Return [X, Y] of the center of cell containing provided text 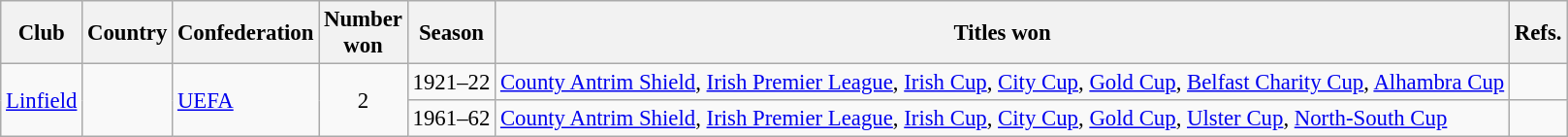
1921–22 [451, 83]
UEFA [246, 101]
Refs. [1538, 33]
Country [128, 33]
Linfield [42, 101]
Titles won [1003, 33]
County Antrim Shield, Irish Premier League, Irish Cup, City Cup, Gold Cup, Belfast Charity Cup, Alhambra Cup [1003, 83]
County Antrim Shield, Irish Premier League, Irish Cup, City Cup, Gold Cup, Ulster Cup, North-South Cup [1003, 119]
1961–62 [451, 119]
2 [364, 101]
Club [42, 33]
Confederation [246, 33]
Numberwon [364, 33]
Season [451, 33]
